Scan for the cell matching the given text and deliver its [X, Y] coordinate at center. 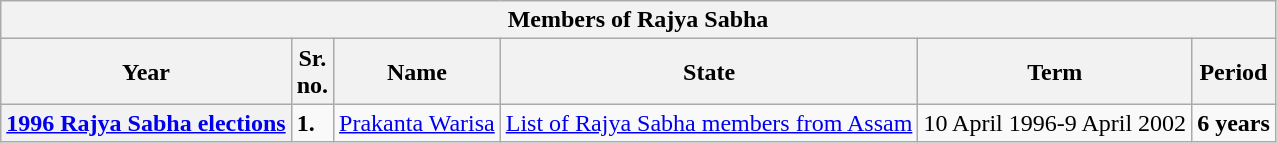
1. [312, 123]
List of Rajya Sabha members from Assam [709, 123]
6 years [1234, 123]
Term [1055, 72]
Members of Rajya Sabha [638, 20]
State [709, 72]
Name [418, 72]
Period [1234, 72]
Year [146, 72]
Prakanta Warisa [418, 123]
10 April 1996-9 April 2002 [1055, 123]
1996 Rajya Sabha elections [146, 123]
Sr.no. [312, 72]
